Scan for the cell matching the given text and deliver its (X, Y) coordinate at center. 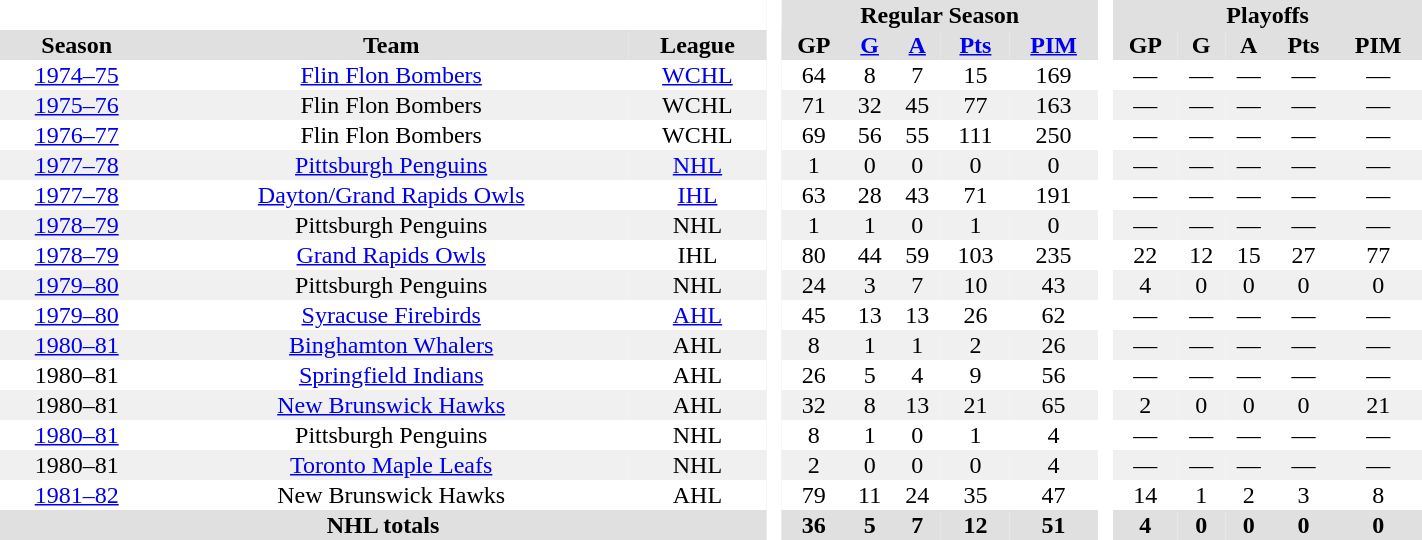
Toronto Maple Leafs (391, 465)
22 (1145, 255)
1981–82 (76, 495)
14 (1145, 495)
59 (917, 255)
191 (1054, 195)
80 (814, 255)
Team (391, 45)
64 (814, 75)
11 (870, 495)
9 (976, 375)
51 (1054, 525)
1975–76 (76, 105)
47 (1054, 495)
103 (976, 255)
Springfield Indians (391, 375)
63 (814, 195)
235 (1054, 255)
Playoffs (1268, 15)
163 (1054, 105)
169 (1054, 75)
250 (1054, 135)
62 (1054, 315)
Dayton/Grand Rapids Owls (391, 195)
69 (814, 135)
28 (870, 195)
League (698, 45)
1974–75 (76, 75)
36 (814, 525)
65 (1054, 405)
111 (976, 135)
79 (814, 495)
Binghamton Whalers (391, 345)
35 (976, 495)
NHL totals (383, 525)
Syracuse Firebirds (391, 315)
Grand Rapids Owls (391, 255)
Season (76, 45)
44 (870, 255)
1976–77 (76, 135)
27 (1304, 255)
55 (917, 135)
10 (976, 285)
Regular Season (940, 15)
